Capture the cell that displays the provided text and extract its [X, Y] central coordinate. 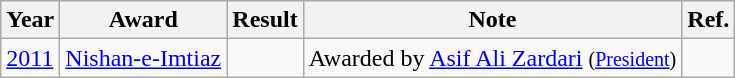
Nishan-e-Imtiaz [144, 58]
Result [265, 20]
2011 [30, 58]
Ref. [708, 20]
Note [492, 20]
Award [144, 20]
Year [30, 20]
Awarded by Asif Ali Zardari (President) [492, 58]
